Capture the cell that displays the provided text and extract its (x, y) central coordinate. 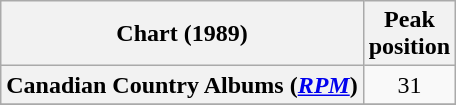
Canadian Country Albums (RPM) (182, 85)
Peak position (409, 34)
Chart (1989) (182, 34)
31 (409, 85)
